Identify which cell holds the provided text, then report its (X, Y) central coordinate. 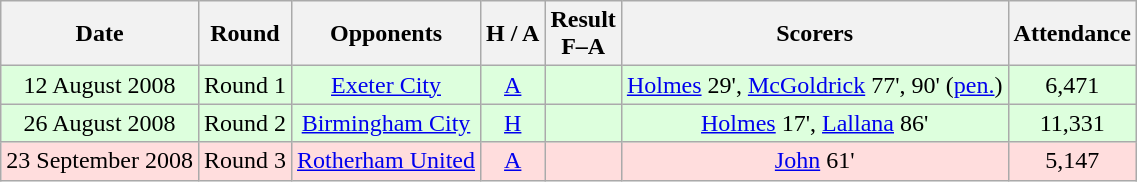
Round 2 (244, 123)
Round (244, 34)
Rotherham United (386, 161)
Attendance (1072, 34)
11,331 (1072, 123)
6,471 (1072, 85)
John 61' (814, 161)
26 August 2008 (100, 123)
23 September 2008 (100, 161)
Scorers (814, 34)
Exeter City (386, 85)
Birmingham City (386, 123)
Date (100, 34)
Round 1 (244, 85)
H / A (513, 34)
5,147 (1072, 161)
Opponents (386, 34)
12 August 2008 (100, 85)
ResultF–A (583, 34)
H (513, 123)
Holmes 17', Lallana 86' (814, 123)
Round 3 (244, 161)
Holmes 29', McGoldrick 77', 90' (pen.) (814, 85)
